Identify which cell holds the provided text, then report its (x, y) central coordinate. 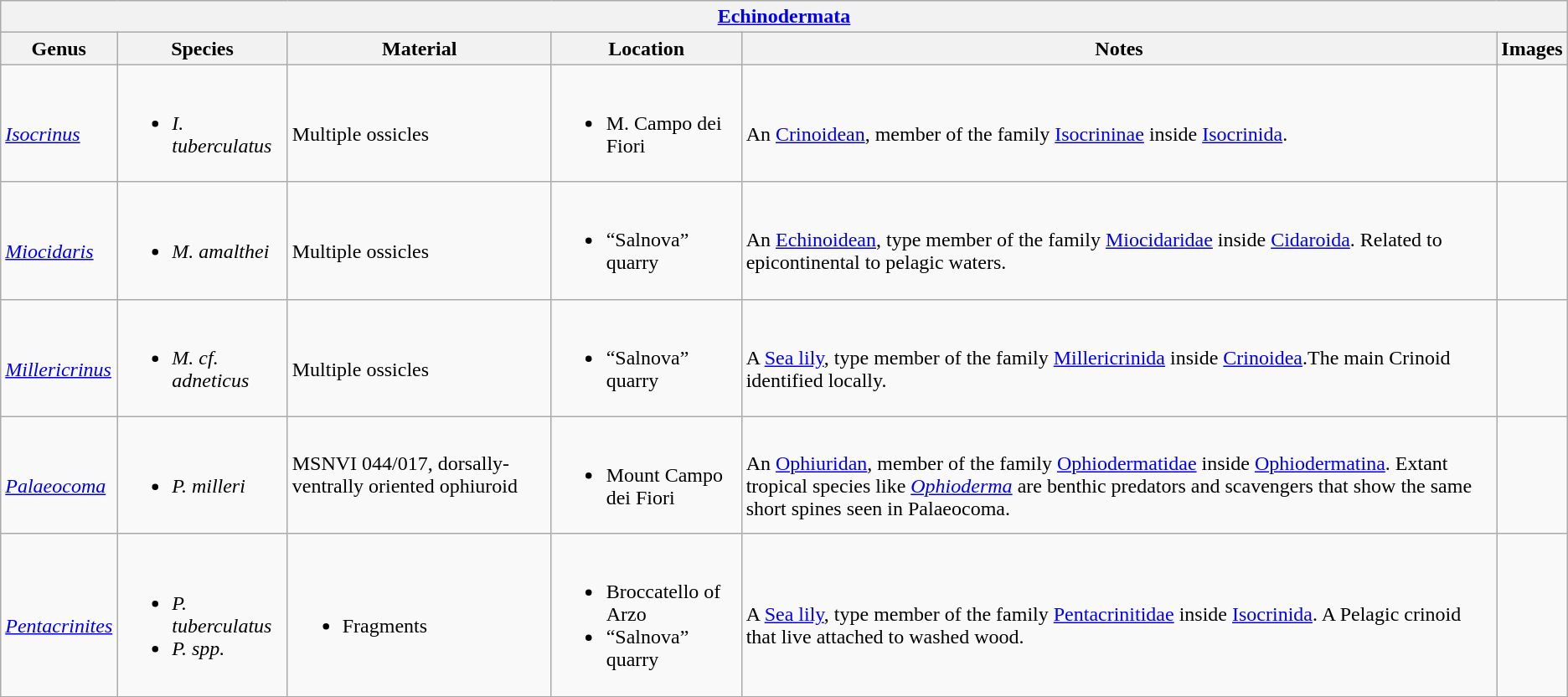
Location (647, 49)
A Sea lily, type member of the family Millericrinida inside Crinoidea.The main Crinoid identified locally. (1119, 358)
M. Campo dei Fiori (647, 123)
Fragments (419, 615)
P. tuberculatusP. spp. (203, 615)
Echinodermata (784, 17)
Palaeocoma (59, 475)
Notes (1119, 49)
Pentacrinites (59, 615)
Miocidaris (59, 240)
M. cf. adneticus (203, 358)
Isocrinus (59, 123)
Mount Campo dei Fiori (647, 475)
Images (1532, 49)
P. milleri (203, 475)
Broccatello of Arzo“Salnova” quarry (647, 615)
An Crinoidean, member of the family Isocrininae inside Isocrinida. (1119, 123)
M. amalthei (203, 240)
Species (203, 49)
Material (419, 49)
Genus (59, 49)
I. tuberculatus (203, 123)
Millericrinus (59, 358)
A Sea lily, type member of the family Pentacrinitidae inside Isocrinida. A Pelagic crinoid that live attached to washed wood. (1119, 615)
MSNVI 044/017, dorsally-ventrally oriented ophiuroid (419, 475)
An Echinoidean, type member of the family Miocidaridae inside Cidaroida. Related to epicontinental to pelagic waters. (1119, 240)
